Search for the cell housing the specified text and yield its (x, y) center coordinate. 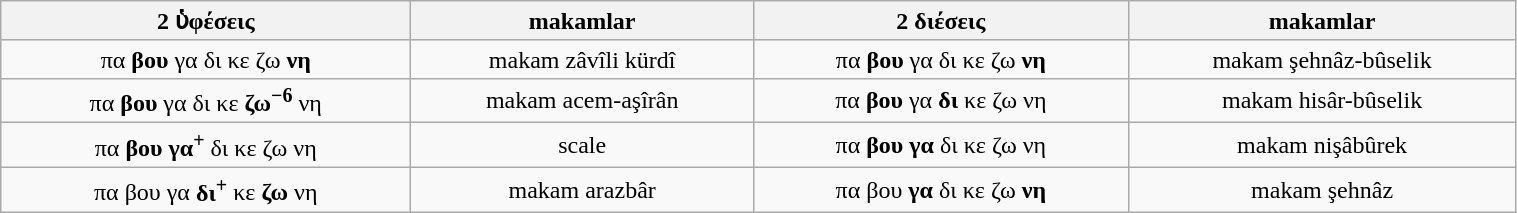
makam şehnâz (1322, 190)
makam acem-aşîrân (582, 100)
makam zâvîli kürdî (582, 59)
πα βου γα δι κε ζω−6 νη (206, 100)
πα βου γα δι+ κε ζω νη (206, 190)
makam arazbâr (582, 190)
makam hisâr-bûselik (1322, 100)
2 διέσεις (942, 21)
scale (582, 146)
2 ὑφέσεις (206, 21)
makam nişâbûrek (1322, 146)
πα βου γα+ δι κε ζω νη (206, 146)
makam şehnâz-bûselik (1322, 59)
